Scan for the cell matching the given text and deliver its [x, y] coordinate at center. 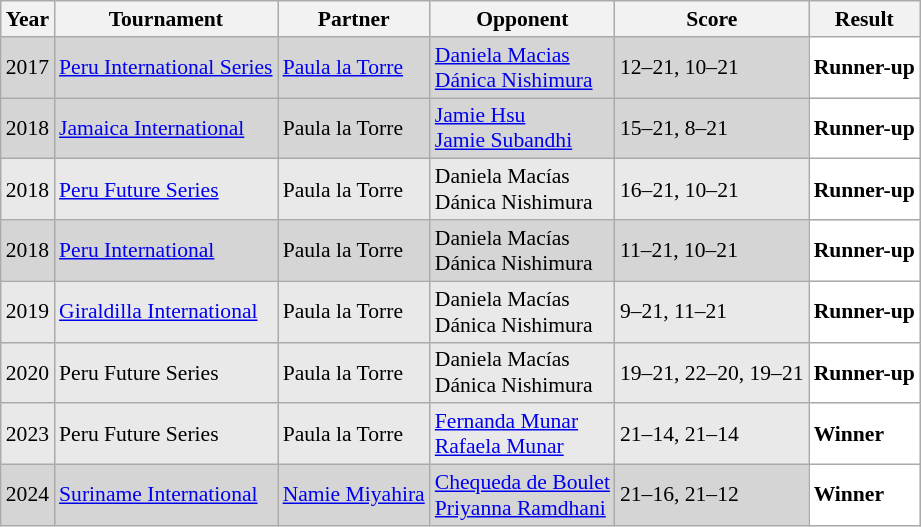
Fernanda Munar Rafaela Munar [522, 434]
Peru International [166, 250]
16–21, 10–21 [712, 190]
Opponent [522, 19]
Chequeda de Boulet Priyanna Ramdhani [522, 496]
15–21, 8–21 [712, 128]
9–21, 11–21 [712, 312]
21–16, 21–12 [712, 496]
11–21, 10–21 [712, 250]
2020 [28, 372]
21–14, 21–14 [712, 434]
Partner [354, 19]
12–21, 10–21 [712, 68]
Jamaica International [166, 128]
Score [712, 19]
2017 [28, 68]
2019 [28, 312]
Result [864, 19]
Tournament [166, 19]
Year [28, 19]
Suriname International [166, 496]
2024 [28, 496]
Peru International Series [166, 68]
Daniela Macias Dánica Nishimura [522, 68]
2023 [28, 434]
Jamie Hsu Jamie Subandhi [522, 128]
Giraldilla International [166, 312]
Namie Miyahira [354, 496]
19–21, 22–20, 19–21 [712, 372]
